Pinpoint the cell where the given text exists, returning its [x, y] midpoint coordinate. 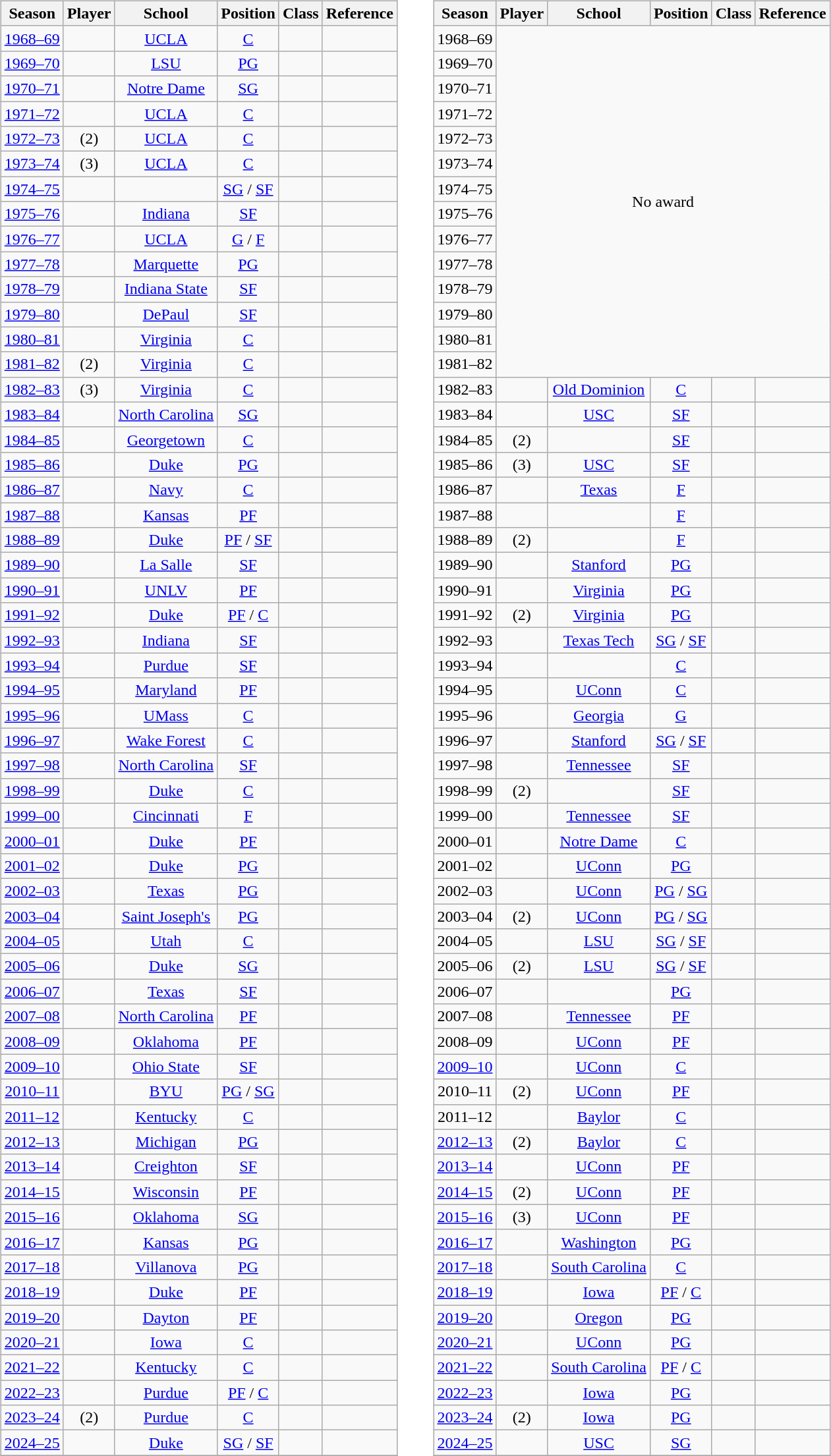
Navy [166, 490]
Oregon [599, 1317]
Georgia [599, 715]
UMass [166, 715]
Indiana State [166, 289]
Maryland [166, 690]
Michigan [166, 1142]
Wisconsin [166, 1192]
Villanova [166, 1267]
Cincinnati [166, 816]
Dayton [166, 1317]
Texas Tech [599, 640]
UNLV [166, 590]
Old Dominion [599, 389]
No award [663, 202]
G / F [248, 239]
Creighton [166, 1167]
La Salle [166, 565]
G [681, 715]
DePaul [166, 314]
Georgetown [166, 439]
Washington [599, 1242]
Wake Forest [166, 741]
Saint Joseph's [166, 916]
PF / SF [248, 540]
BYU [166, 1092]
Ohio State [166, 1067]
Marquette [166, 264]
Utah [166, 941]
